Provide the (X, Y) coordinate of the cell's center where the given text is located.  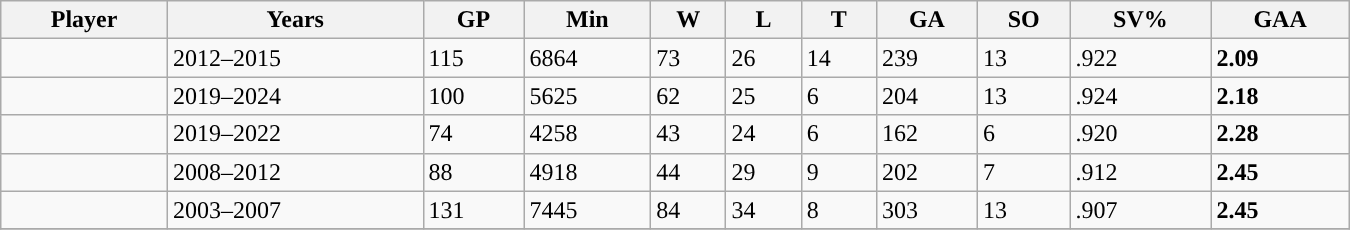
73 (688, 58)
62 (688, 96)
7 (1023, 172)
2.09 (1280, 58)
74 (474, 134)
24 (764, 134)
2.28 (1280, 134)
.912 (1140, 172)
W (688, 20)
SO (1023, 20)
SV% (1140, 20)
7445 (588, 210)
2003–2007 (295, 210)
2019–2024 (295, 96)
303 (926, 210)
GP (474, 20)
84 (688, 210)
239 (926, 58)
9 (838, 172)
204 (926, 96)
T (838, 20)
25 (764, 96)
L (764, 20)
5625 (588, 96)
Min (588, 20)
8 (838, 210)
2019–2022 (295, 134)
.922 (1140, 58)
100 (474, 96)
.907 (1140, 210)
GAA (1280, 20)
.924 (1140, 96)
4258 (588, 134)
2008–2012 (295, 172)
26 (764, 58)
29 (764, 172)
Player (84, 20)
14 (838, 58)
GA (926, 20)
115 (474, 58)
.920 (1140, 134)
4918 (588, 172)
2012–2015 (295, 58)
2.18 (1280, 96)
34 (764, 210)
6864 (588, 58)
44 (688, 172)
131 (474, 210)
88 (474, 172)
162 (926, 134)
43 (688, 134)
Years (295, 20)
202 (926, 172)
